Capture the cell that displays the provided text and extract its [x, y] central coordinate. 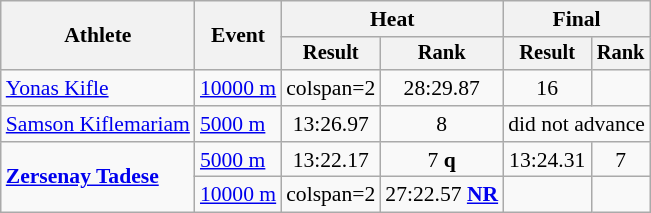
Athlete [98, 36]
13:26.97 [330, 124]
27:22.57 NR [442, 195]
Samson Kiflemariam [98, 124]
16 [547, 88]
Final [576, 19]
Heat [392, 19]
did not advance [576, 124]
8 [442, 124]
7 [620, 160]
28:29.87 [442, 88]
13:24.31 [547, 160]
Zersenay Tadese [98, 178]
7 q [442, 160]
13:22.17 [330, 160]
Yonas Kifle [98, 88]
Event [238, 36]
